From the cell containing the given text, extract its center point as (X, Y) coordinate. 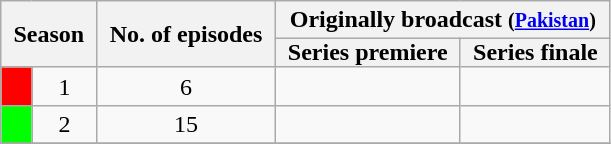
6 (186, 86)
Season (49, 34)
15 (186, 124)
Series premiere (368, 53)
2 (64, 124)
Originally broadcast (Pakistan) (442, 20)
Series finale (535, 53)
No. of episodes (186, 34)
1 (64, 86)
